Extract the (x, y) coordinate from the center of the cell holding the provided text.  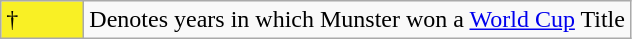
Denotes years in which Munster won a World Cup Title (358, 20)
† (42, 20)
